Output the [x, y] coordinate of the center of the cell containing the given text.  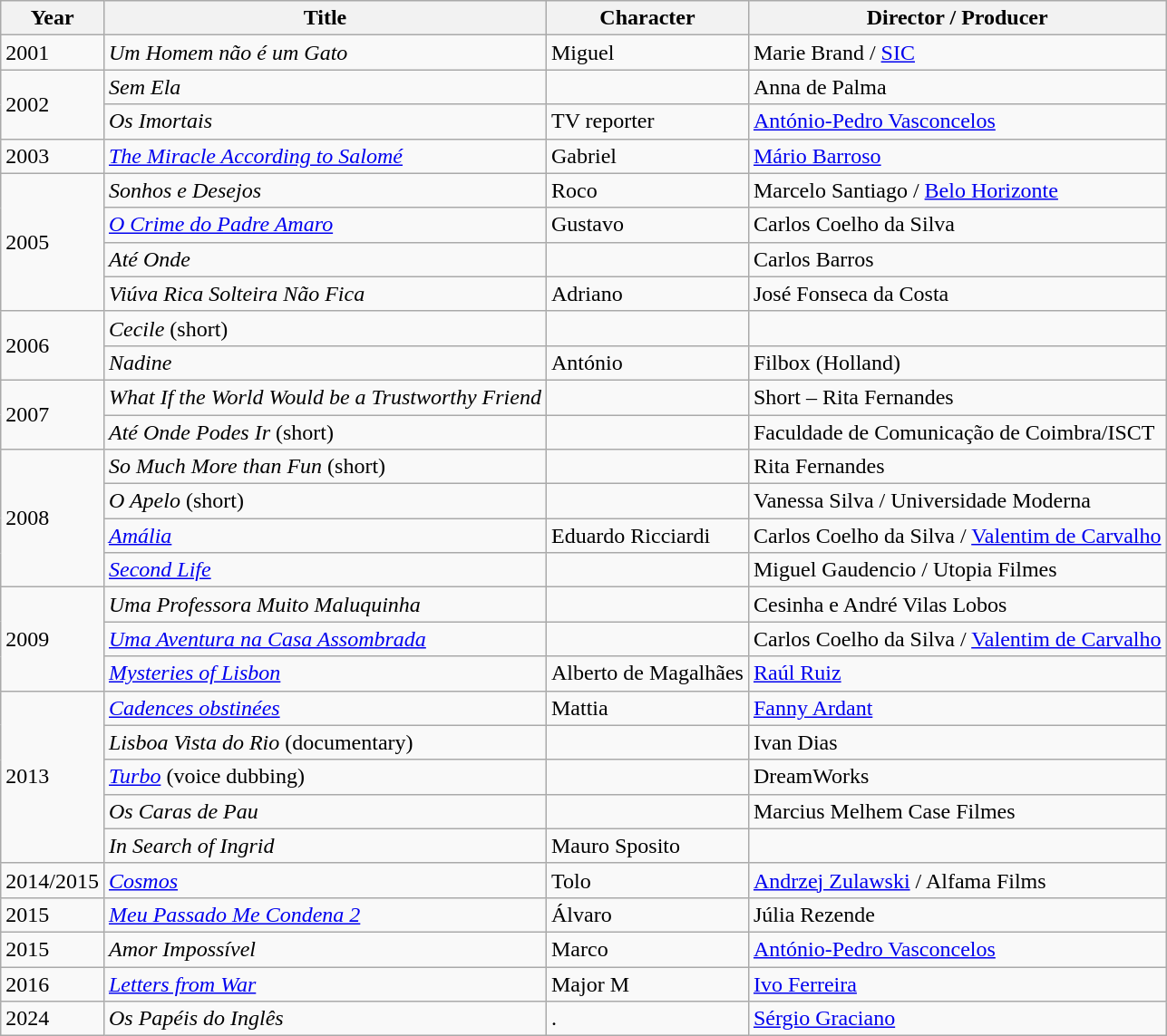
Cadences obstinées [325, 708]
2006 [53, 345]
Sonhos e Desejos [325, 190]
Sem Ela [325, 87]
Eduardo Ricciardi [647, 536]
Meu Passado Me Condena 2 [325, 915]
Até Onde [325, 259]
Cecile (short) [325, 328]
Júlia Rezende [958, 915]
Até Onde Podes Ir (short) [325, 432]
Um Homem não é um Gato [325, 53]
Anna de Palma [958, 87]
Year [53, 18]
Ivan Dias [958, 742]
2003 [53, 156]
Major M [647, 983]
Carlos Coelho da Silva [958, 225]
Lisboa Vista do Rio (documentary) [325, 742]
Mário Barroso [958, 156]
Mauro Sposito [647, 846]
Turbo (voice dubbing) [325, 777]
Title [325, 18]
Viúva Rica Solteira Não Fica [325, 294]
Carlos Barros [958, 259]
Faculdade de Comunicação de Coimbra/ISCT [958, 432]
2001 [53, 53]
. [647, 1019]
2013 [53, 777]
Alberto de Magalhães [647, 673]
Os Caras de Pau [325, 811]
Amor Impossível [325, 949]
Ivo Ferreira [958, 983]
2007 [53, 414]
Gustavo [647, 225]
Mysteries of Lisbon [325, 673]
Letters from War [325, 983]
Marcius Melhem Case Filmes [958, 811]
Vanessa Silva / Universidade Moderna [958, 501]
So Much More than Fun (short) [325, 467]
DreamWorks [958, 777]
António [647, 363]
Roco [647, 190]
What If the World Would be a Trustworthy Friend [325, 397]
O Apelo (short) [325, 501]
Rita Fernandes [958, 467]
Cesinha e André Vilas Lobos [958, 605]
2005 [53, 242]
Marco [647, 949]
Fanny Ardant [958, 708]
2014/2015 [53, 880]
Marcelo Santiago / Belo Horizonte [958, 190]
Tolo [647, 880]
Cosmos [325, 880]
Second Life [325, 570]
Os Imortais [325, 121]
Marie Brand / SIC [958, 53]
Amália [325, 536]
2024 [53, 1019]
Filbox (Holland) [958, 363]
In Search of Ingrid [325, 846]
Gabriel [647, 156]
Os Papéis do Inglês [325, 1019]
Mattia [647, 708]
Director / Producer [958, 18]
Nadine [325, 363]
Uma Aventura na Casa Assombrada [325, 639]
Álvaro [647, 915]
2009 [53, 639]
Uma Professora Muito Maluquinha [325, 605]
Sérgio Graciano [958, 1019]
Short – Rita Fernandes [958, 397]
Raúl Ruiz [958, 673]
O Crime do Padre Amaro [325, 225]
José Fonseca da Costa [958, 294]
Miguel [647, 53]
2016 [53, 983]
Adriano [647, 294]
The Miracle According to Salomé [325, 156]
Andrzej Zulawski / Alfama Films [958, 880]
TV reporter [647, 121]
Miguel Gaudencio / Utopia Filmes [958, 570]
2002 [53, 104]
Character [647, 18]
2008 [53, 518]
